Locate the cell with the specified text and output its (X, Y) center coordinate. 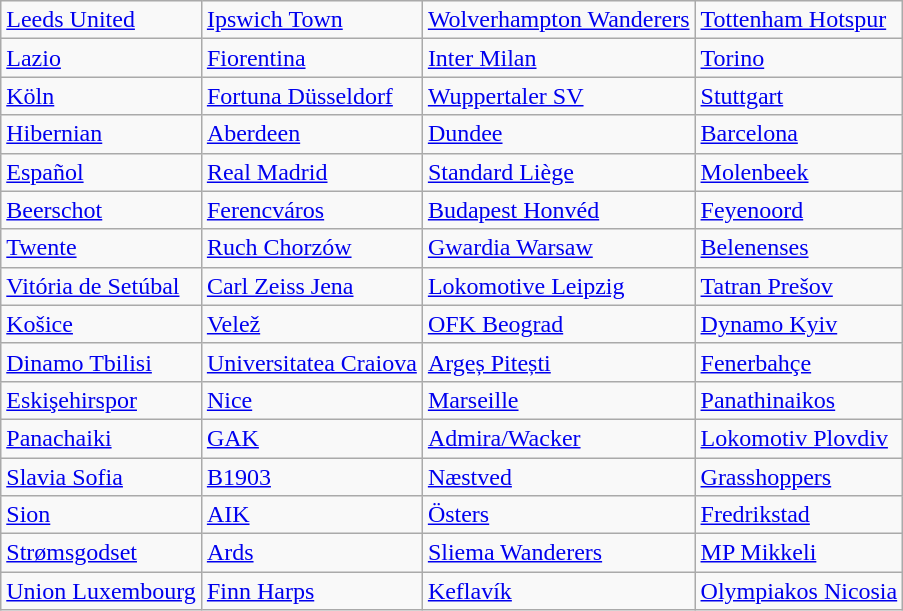
Molenbeek (799, 172)
Ferencváros (312, 210)
Östers (558, 515)
Dinamo Tbilisi (102, 362)
Fiorentina (312, 58)
Ruch Chorzów (312, 248)
Dundee (558, 134)
Dynamo Kyiv (799, 324)
Inter Milan (558, 58)
Nice (312, 400)
Standard Liège (558, 172)
Panathinaikos (799, 400)
Næstved (558, 477)
Tottenham Hotspur (799, 20)
GAK (312, 438)
Sion (102, 515)
Twente (102, 248)
Olympiakos Nicosia (799, 591)
Košice (102, 324)
Wuppertaler SV (558, 96)
Panachaiki (102, 438)
Universitatea Craiova (312, 362)
MP Mikkeli (799, 553)
Velež (312, 324)
Budapest Honvéd (558, 210)
Eskişehirspor (102, 400)
OFK Beograd (558, 324)
Gwardia Warsaw (558, 248)
Ipswich Town (312, 20)
Sliema Wanderers (558, 553)
Köln (102, 96)
AIK (312, 515)
Leeds United (102, 20)
Wolverhampton Wanderers (558, 20)
Stuttgart (799, 96)
Finn Harps (312, 591)
Fenerbahçe (799, 362)
Marseille (558, 400)
Ards (312, 553)
Tatran Prešov (799, 286)
Admira/Wacker (558, 438)
Lokomotiv Plovdiv (799, 438)
B1903 (312, 477)
Slavia Sofia (102, 477)
Lokomotive Leipzig (558, 286)
Keflavík (558, 591)
Strømsgodset (102, 553)
Vitória de Setúbal (102, 286)
Lazio (102, 58)
Hibernian (102, 134)
Carl Zeiss Jena (312, 286)
Belenenses (799, 248)
Español (102, 172)
Fredrikstad (799, 515)
Real Madrid (312, 172)
Feyenoord (799, 210)
Union Luxembourg (102, 591)
Argeș Pitești (558, 362)
Fortuna Düsseldorf (312, 96)
Beerschot (102, 210)
Aberdeen (312, 134)
Grasshoppers (799, 477)
Torino (799, 58)
Barcelona (799, 134)
